Detect which cell encompasses the target text, then output its [X, Y] center coordinate. 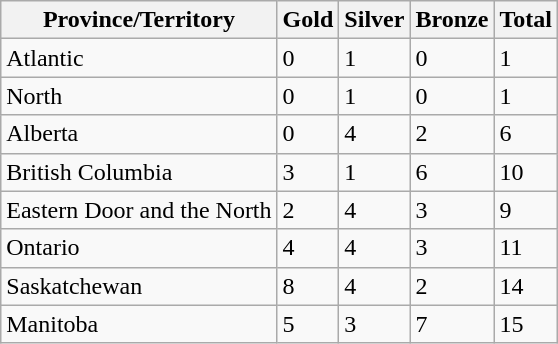
Manitoba [139, 324]
5 [308, 324]
9 [526, 210]
Silver [374, 20]
11 [526, 248]
Saskatchewan [139, 286]
Bronze [452, 20]
Eastern Door and the North [139, 210]
North [139, 96]
Province/Territory [139, 20]
8 [308, 286]
Ontario [139, 248]
15 [526, 324]
Atlantic [139, 58]
British Columbia [139, 172]
14 [526, 286]
10 [526, 172]
Gold [308, 20]
Total [526, 20]
7 [452, 324]
Alberta [139, 134]
